Identify which cell holds the provided text, then report its [x, y] central coordinate. 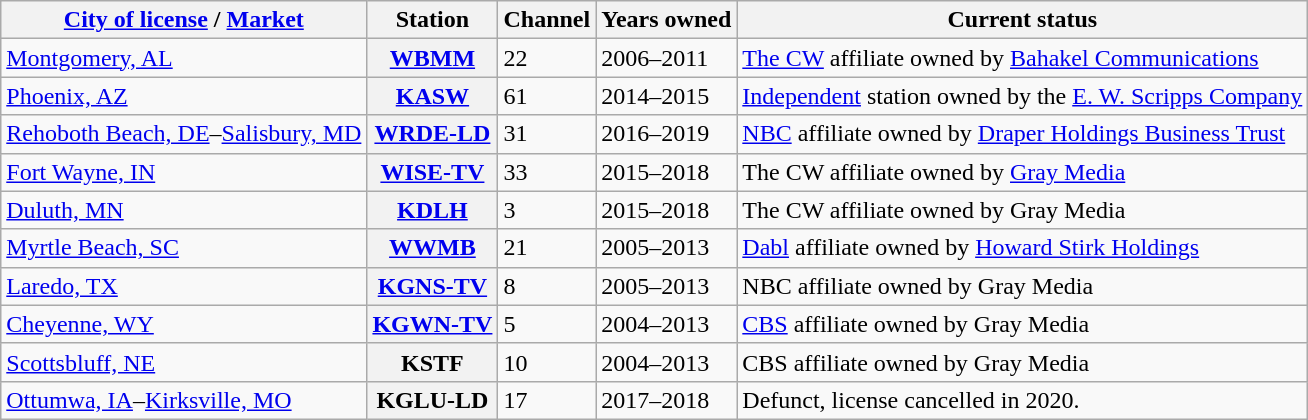
17 [547, 400]
WISE-TV [432, 172]
Duluth, MN [184, 210]
10 [547, 362]
KASW [432, 96]
NBC affiliate owned by Gray Media [1022, 286]
KGWN-TV [432, 324]
Montgomery, AL [184, 58]
31 [547, 134]
2017–2018 [666, 400]
WRDE-LD [432, 134]
Channel [547, 20]
3 [547, 210]
Laredo, TX [184, 286]
22 [547, 58]
21 [547, 248]
2016–2019 [666, 134]
City of license / Market [184, 20]
33 [547, 172]
KGLU-LD [432, 400]
Dabl affiliate owned by Howard Stirk Holdings [1022, 248]
Ottumwa, IA–Kirksville, MO [184, 400]
Rehoboth Beach, DE–Salisbury, MD [184, 134]
2006–2011 [666, 58]
Scottsbluff, NE [184, 362]
Phoenix, AZ [184, 96]
KGNS-TV [432, 286]
Defunct, license cancelled in 2020. [1022, 400]
KSTF [432, 362]
2014–2015 [666, 96]
KDLH [432, 210]
Current status [1022, 20]
The CW affiliate owned by Bahakel Communications [1022, 58]
WBMM [432, 58]
Cheyenne, WY [184, 324]
NBC affiliate owned by Draper Holdings Business Trust [1022, 134]
Years owned [666, 20]
Myrtle Beach, SC [184, 248]
61 [547, 96]
8 [547, 286]
Fort Wayne, IN [184, 172]
Independent station owned by the E. W. Scripps Company [1022, 96]
5 [547, 324]
WWMB [432, 248]
Station [432, 20]
